Return [X, Y] of the center of cell containing provided text 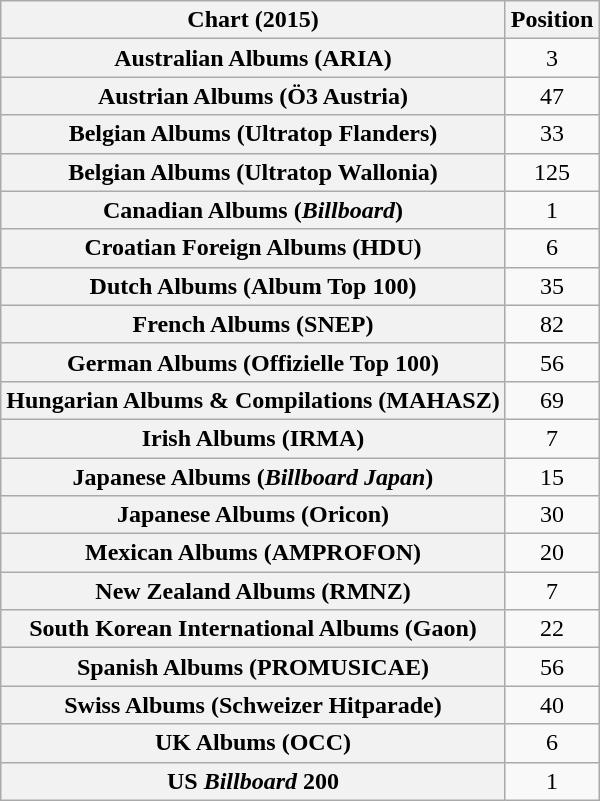
Hungarian Albums & Compilations (MAHASZ) [253, 400]
Australian Albums (ARIA) [253, 58]
82 [552, 324]
20 [552, 553]
Canadian Albums (Billboard) [253, 210]
Dutch Albums (Album Top 100) [253, 286]
33 [552, 134]
Swiss Albums (Schweizer Hitparade) [253, 705]
Position [552, 20]
47 [552, 96]
Belgian Albums (Ultratop Flanders) [253, 134]
15 [552, 477]
30 [552, 515]
40 [552, 705]
Austrian Albums (Ö3 Austria) [253, 96]
69 [552, 400]
US Billboard 200 [253, 781]
South Korean International Albums (Gaon) [253, 629]
Croatian Foreign Albums (HDU) [253, 248]
German Albums (Offizielle Top 100) [253, 362]
Japanese Albums (Billboard Japan) [253, 477]
Belgian Albums (Ultratop Wallonia) [253, 172]
Spanish Albums (PROMUSICAE) [253, 667]
35 [552, 286]
22 [552, 629]
Chart (2015) [253, 20]
Mexican Albums (AMPROFON) [253, 553]
125 [552, 172]
French Albums (SNEP) [253, 324]
Irish Albums (IRMA) [253, 438]
3 [552, 58]
UK Albums (OCC) [253, 743]
Japanese Albums (Oricon) [253, 515]
New Zealand Albums (RMNZ) [253, 591]
